Locate the cell with the specified text and output its [x, y] center coordinate. 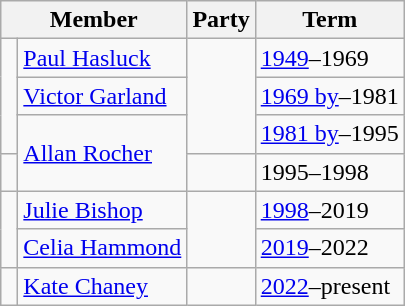
1995–1998 [330, 172]
Celia Hammond [102, 248]
Victor Garland [102, 96]
2022–present [330, 286]
1998–2019 [330, 210]
1981 by–1995 [330, 134]
1969 by–1981 [330, 96]
2019–2022 [330, 248]
Paul Hasluck [102, 58]
Kate Chaney [102, 286]
1949–1969 [330, 58]
Allan Rocher [102, 153]
Julie Bishop [102, 210]
Term [330, 20]
Member [94, 20]
Party [221, 20]
